Provide the (x, y) coordinate of the cell's center where the given text is located.  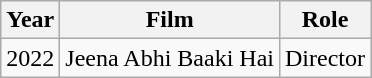
Role (324, 20)
Jeena Abhi Baaki Hai (170, 58)
Film (170, 20)
Director (324, 58)
Year (30, 20)
2022 (30, 58)
